Capture the cell that displays the provided text and extract its (x, y) central coordinate. 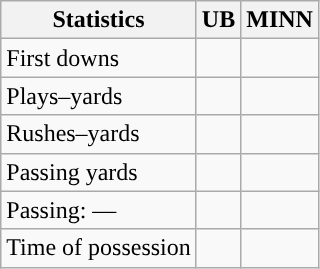
MINN (280, 20)
Passing: –– (99, 210)
UB (218, 20)
Time of possession (99, 248)
Statistics (99, 20)
Plays–yards (99, 96)
Passing yards (99, 172)
Rushes–yards (99, 134)
First downs (99, 58)
